Pinpoint the cell where the given text exists, returning its (x, y) midpoint coordinate. 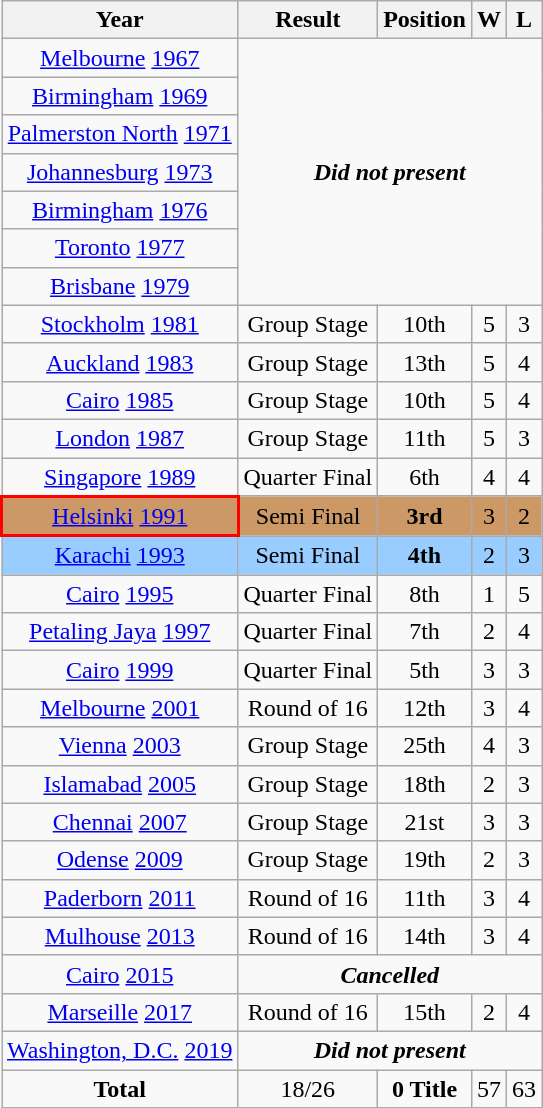
Result (308, 20)
6th (425, 478)
25th (425, 746)
15th (425, 1012)
63 (524, 1089)
Position (425, 20)
Johannesburg 1973 (120, 172)
14th (425, 936)
5th (425, 670)
Palmerston North 1971 (120, 134)
Marseille 2017 (120, 1012)
Toronto 1977 (120, 248)
Islamabad 2005 (120, 784)
Cairo 1999 (120, 670)
Vienna 2003 (120, 746)
Chennai 2007 (120, 822)
W (488, 20)
Cairo 2015 (120, 974)
Washington, D.C. 2019 (120, 1050)
Mulhouse 2013 (120, 936)
Auckland 1983 (120, 362)
Stockholm 1981 (120, 324)
Year (120, 20)
Petaling Jaya 1997 (120, 632)
London 1987 (120, 438)
Paderborn 2011 (120, 898)
12th (425, 708)
Melbourne 2001 (120, 708)
Brisbane 1979 (120, 286)
1 (488, 594)
18/26 (308, 1089)
Helsinki 1991 (120, 516)
3rd (425, 516)
Cancelled (390, 974)
57 (488, 1089)
Melbourne 1967 (120, 58)
7th (425, 632)
8th (425, 594)
Cairo 1995 (120, 594)
19th (425, 860)
L (524, 20)
Total (120, 1089)
13th (425, 362)
4th (425, 556)
18th (425, 784)
Karachi 1993 (120, 556)
0 Title (425, 1089)
Cairo 1985 (120, 400)
Birmingham 1969 (120, 96)
21st (425, 822)
Birmingham 1976 (120, 210)
Odense 2009 (120, 860)
Singapore 1989 (120, 478)
